Locate the cell with the specified text and output its [x, y] center coordinate. 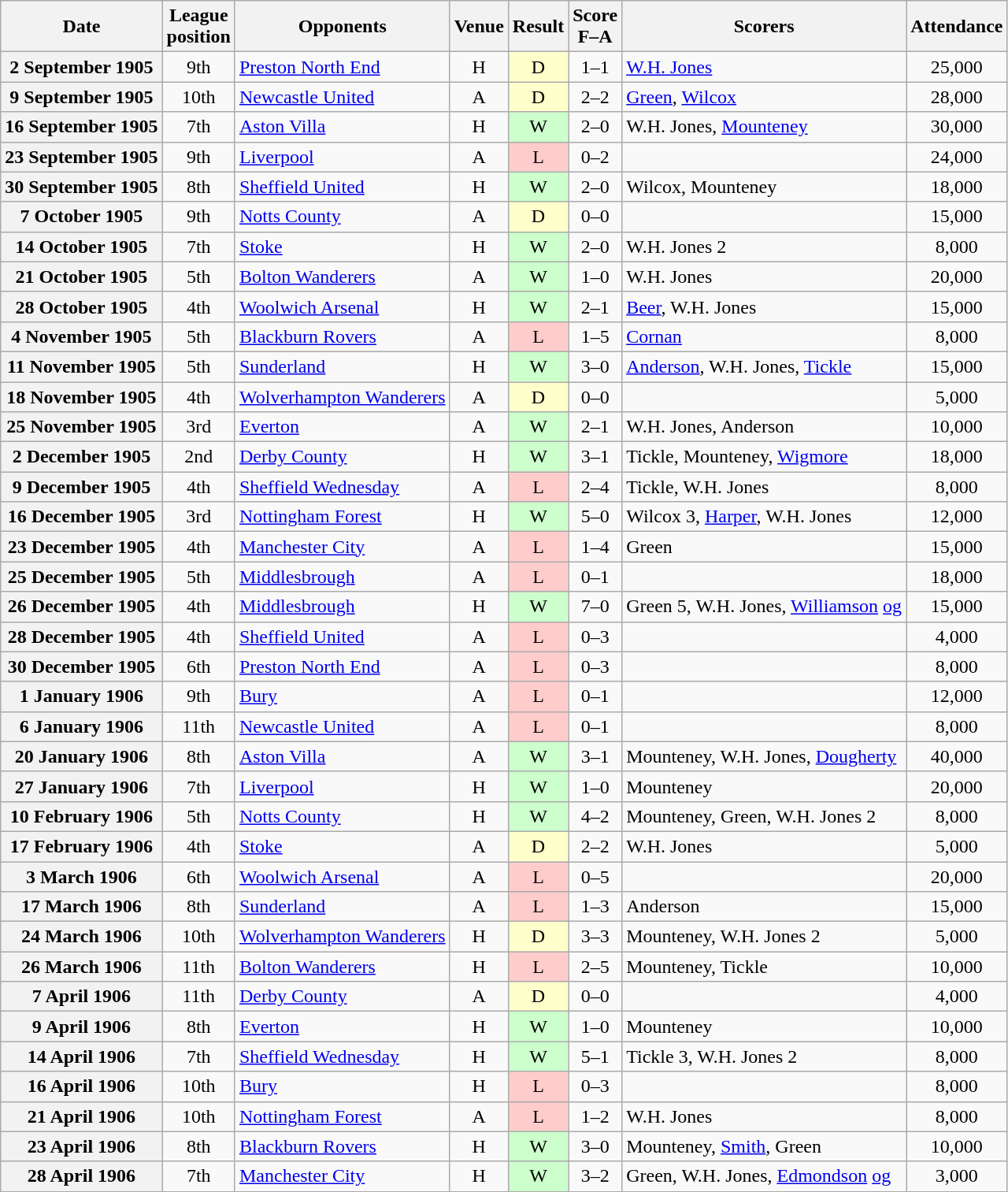
9 December 1905 [82, 487]
16 December 1905 [82, 517]
21 October 1905 [82, 277]
Leagueposition [198, 27]
25,000 [957, 67]
16 September 1905 [82, 127]
Mounteney, W.H. Jones 2 [764, 937]
2nd [198, 457]
Tickle, Mounteney, Wigmore [764, 457]
Mounteney, Green, W.H. Jones 2 [764, 816]
2–4 [595, 487]
Wilcox 3, Harper, W.H. Jones [764, 517]
Anderson, W.H. Jones, Tickle [764, 366]
2 September 1905 [82, 67]
3–3 [595, 937]
0–5 [595, 877]
9 April 1906 [82, 1027]
14 April 1906 [82, 1056]
1–4 [595, 547]
25 November 1905 [82, 427]
4–2 [595, 816]
0–2 [595, 157]
Green [764, 547]
Result [538, 27]
W.H. Jones, Anderson [764, 427]
Attendance [957, 27]
Scorers [764, 27]
Venue [479, 27]
1–1 [595, 67]
20 January 1906 [82, 756]
18 November 1905 [82, 396]
28 December 1905 [82, 637]
5–1 [595, 1056]
27 January 1906 [82, 786]
Wilcox, Mounteney [764, 187]
1–5 [595, 336]
24 March 1906 [82, 937]
23 December 1905 [82, 547]
Date [82, 27]
16 April 1906 [82, 1086]
28 April 1906 [82, 1176]
3 March 1906 [82, 877]
30,000 [957, 127]
9 September 1905 [82, 97]
7 April 1906 [82, 997]
5–0 [595, 517]
23 September 1905 [82, 157]
28,000 [957, 97]
W.H. Jones 2 [764, 247]
Beer, W.H. Jones [764, 306]
6 January 1906 [82, 726]
Green, W.H. Jones, Edmondson og [764, 1176]
2–5 [595, 967]
Mounteney, Smith, Green [764, 1146]
Anderson [764, 907]
3,000 [957, 1176]
30 September 1905 [82, 187]
Mounteney, Tickle [764, 967]
Mounteney, W.H. Jones, Dougherty [764, 756]
40,000 [957, 756]
4 November 1905 [82, 336]
1 January 1906 [82, 696]
14 October 1905 [82, 247]
26 December 1905 [82, 607]
Cornan [764, 336]
17 February 1906 [82, 846]
11 November 1905 [82, 366]
Opponents [342, 27]
21 April 1906 [82, 1116]
Tickle 3, W.H. Jones 2 [764, 1056]
2 December 1905 [82, 457]
24,000 [957, 157]
30 December 1905 [82, 667]
17 March 1906 [82, 907]
1–2 [595, 1116]
1–3 [595, 907]
Green 5, W.H. Jones, Williamson og [764, 607]
10 February 1906 [82, 816]
25 December 1905 [82, 577]
Green, Wilcox [764, 97]
3–2 [595, 1176]
7 October 1905 [82, 217]
28 October 1905 [82, 306]
ScoreF–A [595, 27]
26 March 1906 [82, 967]
W.H. Jones, Mounteney [764, 127]
Tickle, W.H. Jones [764, 487]
23 April 1906 [82, 1146]
7–0 [595, 607]
